Find where the given text appears and provide that cell's center as (x, y) coordinate. 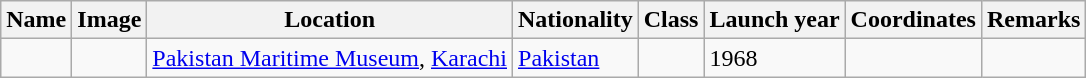
Location (330, 20)
1968 (774, 58)
Coordinates (913, 20)
Pakistan Maritime Museum, Karachi (330, 58)
Class (671, 20)
Nationality (576, 20)
Remarks (1033, 20)
Name (36, 20)
Image (110, 20)
Pakistan (576, 58)
Launch year (774, 20)
